Extract the [X, Y] coordinate from the center of the cell holding the provided text.  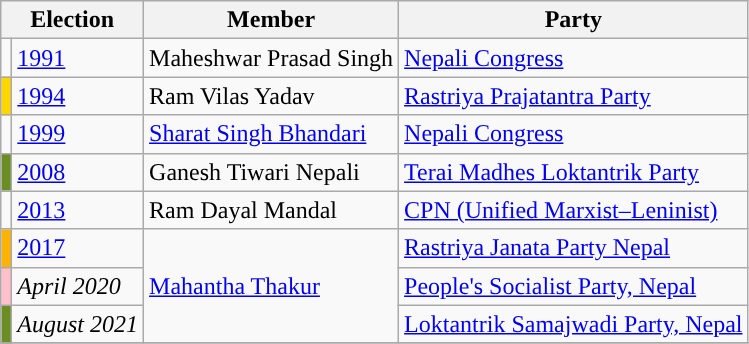
1999 [78, 134]
Election [72, 20]
People's Socialist Party, Nepal [574, 286]
Terai Madhes Loktantrik Party [574, 172]
1991 [78, 58]
Rastriya Prajatantra Party [574, 96]
Ram Vilas Yadav [272, 96]
CPN (Unified Marxist–Leninist) [574, 210]
Rastriya Janata Party Nepal [574, 248]
Sharat Singh Bhandari [272, 134]
Loktantrik Samajwadi Party, Nepal [574, 324]
Party [574, 20]
Maheshwar Prasad Singh [272, 58]
Mahantha Thakur [272, 286]
2013 [78, 210]
August 2021 [78, 324]
Member [272, 20]
Ram Dayal Mandal [272, 210]
Ganesh Tiwari Nepali [272, 172]
2008 [78, 172]
2017 [78, 248]
April 2020 [78, 286]
1994 [78, 96]
